Capture the cell that displays the provided text and extract its [x, y] central coordinate. 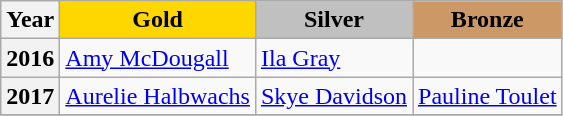
Silver [334, 20]
Amy McDougall [158, 58]
2017 [30, 96]
Skye Davidson [334, 96]
Bronze [488, 20]
Ila Gray [334, 58]
Year [30, 20]
Pauline Toulet [488, 96]
2016 [30, 58]
Aurelie Halbwachs [158, 96]
Gold [158, 20]
